Return [x, y] of the center of cell containing provided text 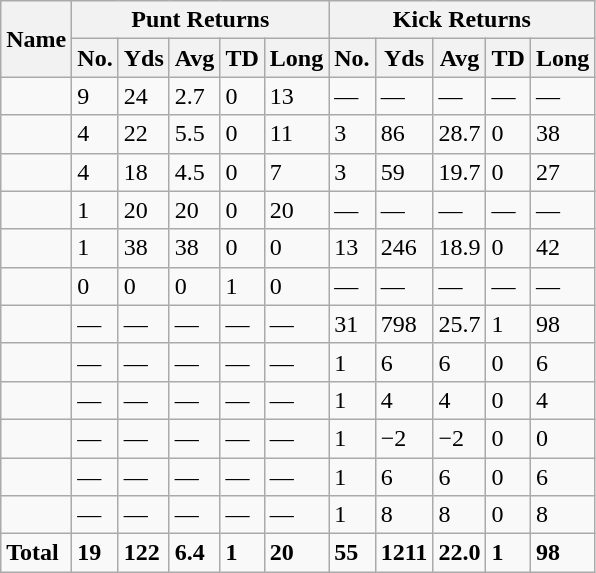
5.5 [194, 134]
4.5 [194, 172]
7 [296, 172]
Punt Returns [200, 20]
6.4 [194, 553]
28.7 [460, 134]
2.7 [194, 96]
22 [144, 134]
246 [404, 248]
27 [562, 172]
59 [404, 172]
19 [95, 553]
Name [36, 39]
798 [404, 324]
Kick Returns [462, 20]
11 [296, 134]
1211 [404, 553]
Total [36, 553]
55 [352, 553]
122 [144, 553]
31 [352, 324]
42 [562, 248]
24 [144, 96]
86 [404, 134]
18.9 [460, 248]
9 [95, 96]
25.7 [460, 324]
19.7 [460, 172]
22.0 [460, 553]
18 [144, 172]
